Capture the cell that displays the provided text and extract its (X, Y) central coordinate. 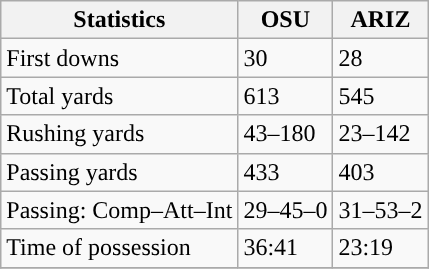
23–142 (380, 134)
43–180 (286, 134)
23:19 (380, 248)
403 (380, 172)
First downs (120, 58)
Statistics (120, 20)
36:41 (286, 248)
Rushing yards (120, 134)
545 (380, 96)
Passing yards (120, 172)
ARIZ (380, 20)
31–53–2 (380, 210)
613 (286, 96)
OSU (286, 20)
Time of possession (120, 248)
433 (286, 172)
Total yards (120, 96)
Passing: Comp–Att–Int (120, 210)
29–45–0 (286, 210)
28 (380, 58)
30 (286, 58)
